Search for the cell housing the specified text and yield its [X, Y] center coordinate. 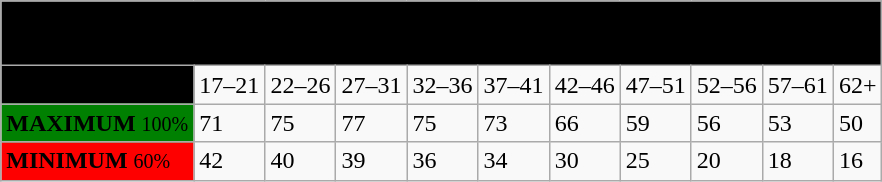
25 [656, 161]
22–26 [300, 85]
56 [726, 123]
32–36 [442, 85]
PUSH-UPS (2 minutes)MALE [442, 34]
73 [514, 123]
52–56 [726, 85]
17–21 [230, 85]
27–31 [372, 85]
42–46 [584, 85]
20 [726, 161]
50 [858, 123]
66 [584, 123]
71 [230, 123]
AGE GROUP [98, 85]
39 [372, 161]
53 [798, 123]
18 [798, 161]
40 [300, 161]
30 [584, 161]
34 [514, 161]
42 [230, 161]
57–61 [798, 85]
62+ [858, 85]
MINIMUM 60% [98, 161]
36 [442, 161]
16 [858, 161]
MAXIMUM 100% [98, 123]
47–51 [656, 85]
37–41 [514, 85]
59 [656, 123]
77 [372, 123]
